Capture the cell that displays the provided text and extract its [X, Y] central coordinate. 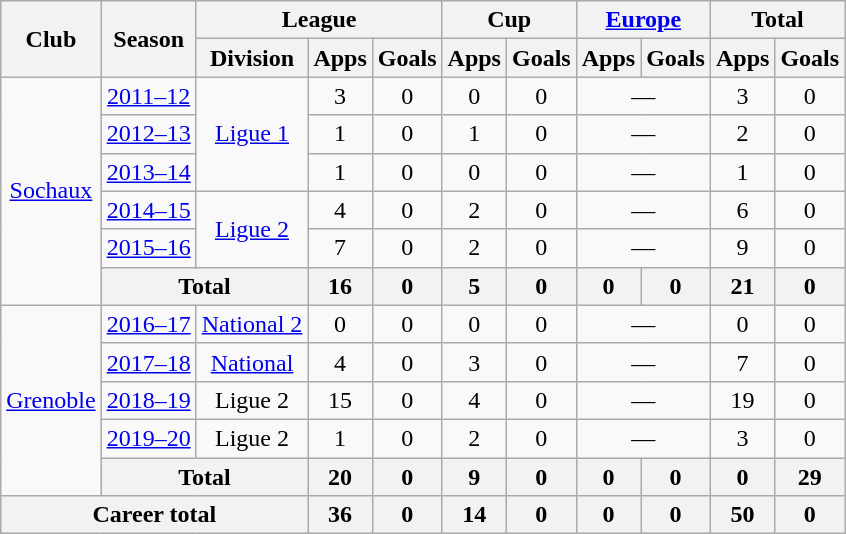
Grenoble [51, 400]
Club [51, 39]
16 [340, 286]
2012–13 [148, 134]
Ligue 1 [252, 134]
21 [742, 286]
20 [340, 477]
Career total [154, 515]
2015–16 [148, 248]
National 2 [252, 324]
2016–17 [148, 324]
2011–12 [148, 96]
Europe [643, 20]
League [319, 20]
2019–20 [148, 438]
6 [742, 210]
29 [810, 477]
2013–14 [148, 172]
National [252, 362]
Season [148, 39]
2014–15 [148, 210]
2018–19 [148, 400]
19 [742, 400]
5 [474, 286]
2017–18 [148, 362]
50 [742, 515]
Division [252, 58]
Sochaux [51, 191]
Cup [509, 20]
15 [340, 400]
36 [340, 515]
14 [474, 515]
